Determine the (x, y) coordinate at the center of the cell enclosing the given text.  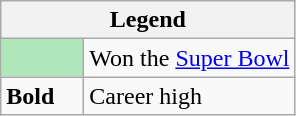
Legend (148, 20)
Won the Super Bowl (190, 58)
Career high (190, 96)
Bold (42, 96)
